Determine the (X, Y) coordinate at the center of the cell enclosing the given text.  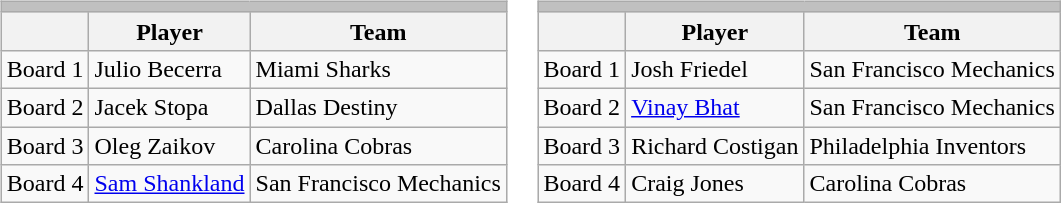
Miami Sharks (378, 69)
Jacek Stopa (170, 107)
Craig Jones (715, 184)
Richard Costigan (715, 145)
Julio Becerra (170, 69)
Josh Friedel (715, 69)
Philadelphia Inventors (932, 145)
Sam Shankland (170, 184)
Oleg Zaikov (170, 145)
Vinay Bhat (715, 107)
Dallas Destiny (378, 107)
